Return [X, Y] of the center of cell containing provided text 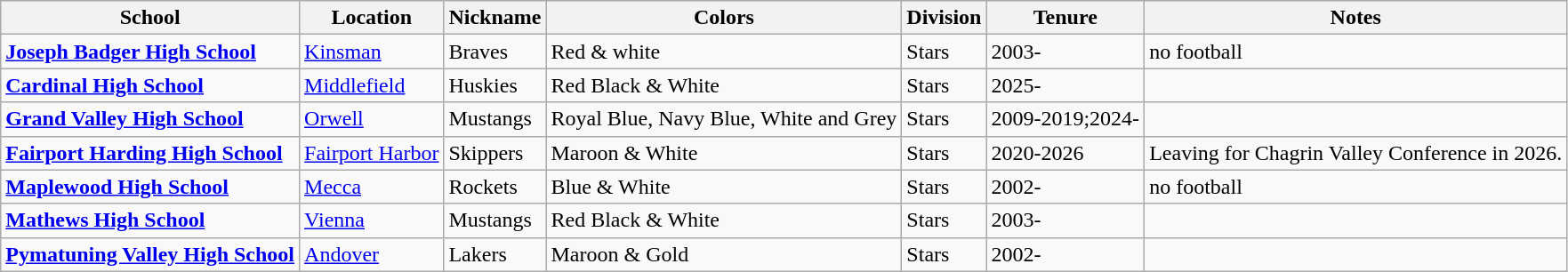
School [150, 18]
Location [372, 18]
Division [945, 18]
Tenure [1065, 18]
Fairport Harbor [372, 153]
Kinsman [372, 52]
Grand Valley High School [150, 119]
Joseph Badger High School [150, 52]
Maroon & White [724, 153]
Pymatuning Valley High School [150, 254]
Mathews High School [150, 220]
Andover [372, 254]
Orwell [372, 119]
Colors [724, 18]
Blue & White [724, 187]
Fairport Harding High School [150, 153]
Maroon & Gold [724, 254]
2020-2026 [1065, 153]
2009-2019;2024- [1065, 119]
Rockets [495, 187]
Red & white [724, 52]
Leaving for Chagrin Valley Conference in 2026. [1355, 153]
Lakers [495, 254]
2025- [1065, 85]
Skippers [495, 153]
Cardinal High School [150, 85]
Braves [495, 52]
Mecca [372, 187]
Vienna [372, 220]
Huskies [495, 85]
Notes [1355, 18]
Middlefield [372, 85]
Nickname [495, 18]
Royal Blue, Navy Blue, White and Grey [724, 119]
Maplewood High School [150, 187]
